Output the [X, Y] coordinate of the center of the cell containing the given text.  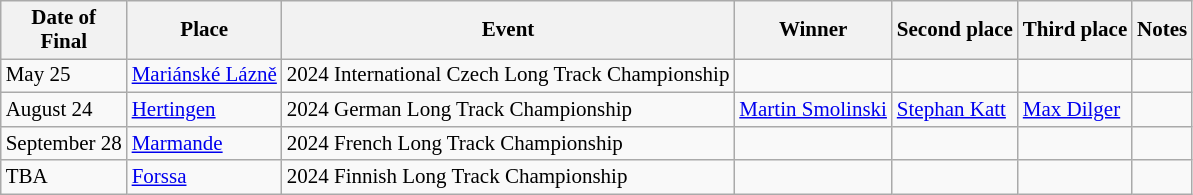
Stephan Katt [955, 110]
2024 Finnish Long Track Championship [508, 177]
Second place [955, 30]
Third place [1075, 30]
2024 International Czech Long Track Championship [508, 76]
Notes [1162, 30]
September 28 [64, 143]
TBA [64, 177]
Winner [813, 30]
Date ofFinal [64, 30]
Hertingen [204, 110]
Place [204, 30]
Forssa [204, 177]
August 24 [64, 110]
Mariánské Lázně [204, 76]
2024 French Long Track Championship [508, 143]
May 25 [64, 76]
2024 German Long Track Championship [508, 110]
Martin Smolinski [813, 110]
Event [508, 30]
Marmande [204, 143]
Max Dilger [1075, 110]
